Output the (X, Y) coordinate of the center of the cell containing the given text.  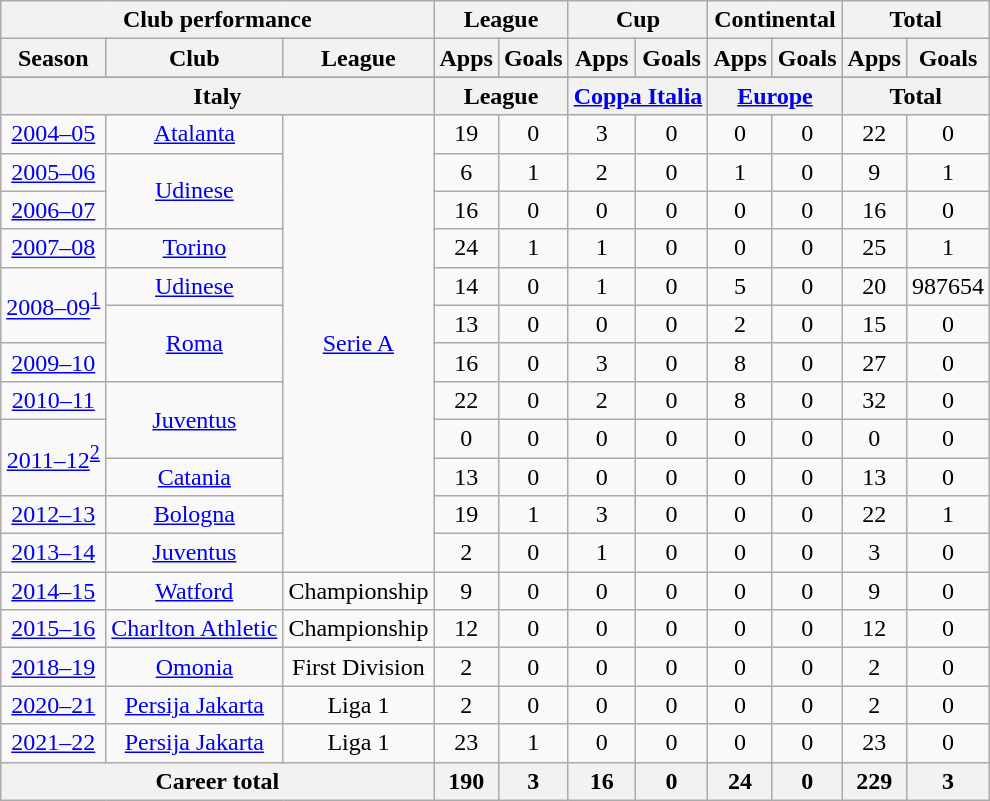
2014–15 (54, 591)
Continental (775, 20)
Club (194, 58)
Charlton Athletic (194, 629)
20 (874, 286)
32 (874, 400)
2021–22 (54, 743)
2015–16 (54, 629)
Italy (218, 96)
Cup (638, 20)
2010–11 (54, 400)
2013–14 (54, 553)
25 (874, 248)
2006–07 (54, 210)
2018–19 (54, 667)
Bologna (194, 515)
Europe (775, 96)
Catania (194, 477)
2020–21 (54, 705)
Club performance (218, 20)
Career total (218, 781)
2009–10 (54, 362)
Serie A (358, 344)
2004–05 (54, 134)
Watford (194, 591)
15 (874, 324)
2005–06 (54, 172)
Torino (194, 248)
5 (740, 286)
Roma (194, 343)
First Division (358, 667)
2008–091 (54, 305)
2007–08 (54, 248)
Season (54, 58)
2012–13 (54, 515)
27 (874, 362)
Atalanta (194, 134)
6 (466, 172)
14 (466, 286)
190 (466, 781)
229 (874, 781)
Omonia (194, 667)
Coppa Italia (638, 96)
2011–122 (54, 457)
987654 (948, 286)
